For the text-containing cell, return its midpoint in [x, y] coordinate format. 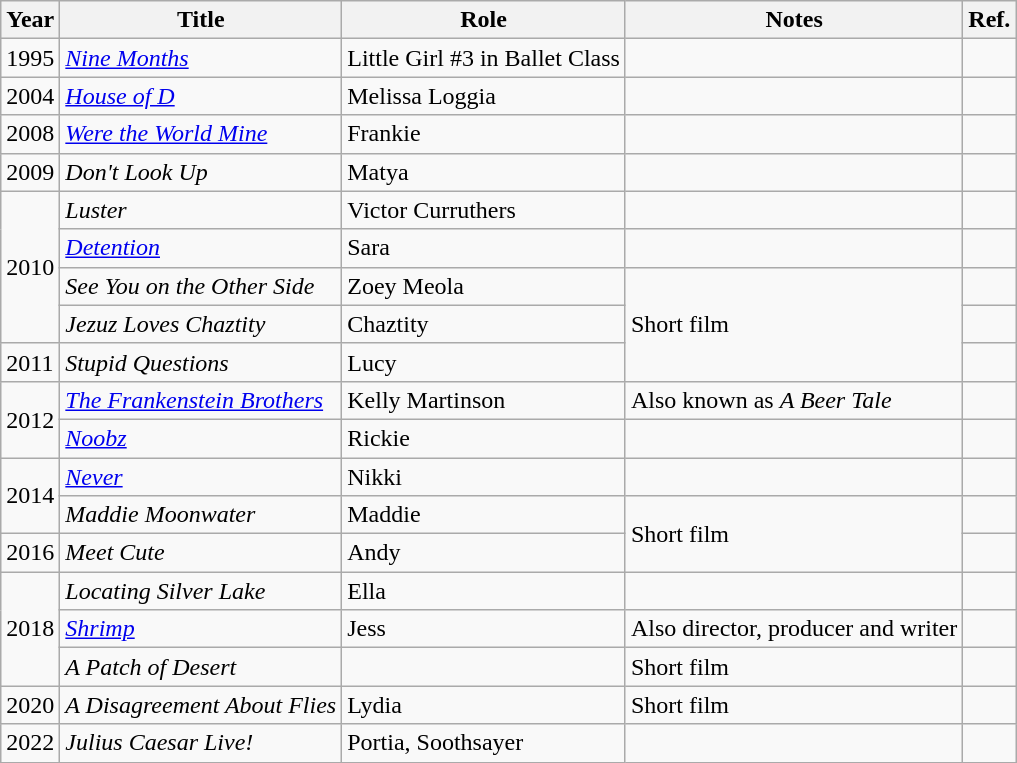
Maddie Moonwater [201, 515]
2016 [30, 553]
Noobz [201, 438]
Were the World Mine [201, 134]
See You on the Other Side [201, 286]
Lucy [484, 362]
A Patch of Desert [201, 667]
Role [484, 20]
Ella [484, 591]
Kelly Martinson [484, 400]
Don't Look Up [201, 172]
Victor Curruthers [484, 210]
2010 [30, 267]
Locating Silver Lake [201, 591]
Chaztity [484, 324]
Also director, producer and writer [794, 629]
Stupid Questions [201, 362]
Also known as A Beer Tale [794, 400]
Never [201, 477]
2018 [30, 629]
Zoey Meola [484, 286]
A Disagreement About Flies [201, 705]
Rickie [484, 438]
2008 [30, 134]
Nikki [484, 477]
2009 [30, 172]
Notes [794, 20]
Year [30, 20]
Shrimp [201, 629]
Detention [201, 248]
2012 [30, 419]
Little Girl #3 in Ballet Class [484, 58]
Julius Caesar Live! [201, 743]
Portia, Soothsayer [484, 743]
Sara [484, 248]
Frankie [484, 134]
2020 [30, 705]
The Frankenstein Brothers [201, 400]
2004 [30, 96]
Matya [484, 172]
2022 [30, 743]
Nine Months [201, 58]
Meet Cute [201, 553]
Jezuz Loves Chaztity [201, 324]
2014 [30, 496]
Luster [201, 210]
House of D [201, 96]
1995 [30, 58]
Andy [484, 553]
Melissa Loggia [484, 96]
Title [201, 20]
Ref. [990, 20]
Maddie [484, 515]
Jess [484, 629]
Lydia [484, 705]
2011 [30, 362]
